Determine the (X, Y) coordinate at the center of the cell enclosing the given text.  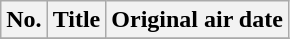
Title (76, 20)
No. (24, 20)
Original air date (198, 20)
